Extract the [x, y] coordinate from the center of the cell holding the provided text.  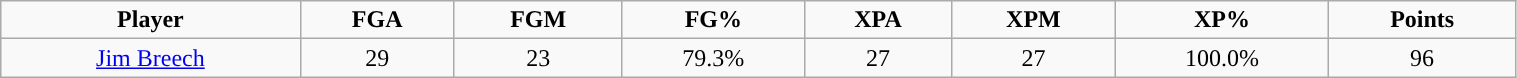
XPA [878, 20]
23 [538, 58]
FGA [377, 20]
XPM [1033, 20]
Jim Breech [150, 58]
96 [1422, 58]
FGM [538, 20]
Points [1422, 20]
100.0% [1222, 58]
Player [150, 20]
XP% [1222, 20]
29 [377, 58]
79.3% [714, 58]
FG% [714, 20]
